Output the [x, y] coordinate of the center of the cell containing the given text.  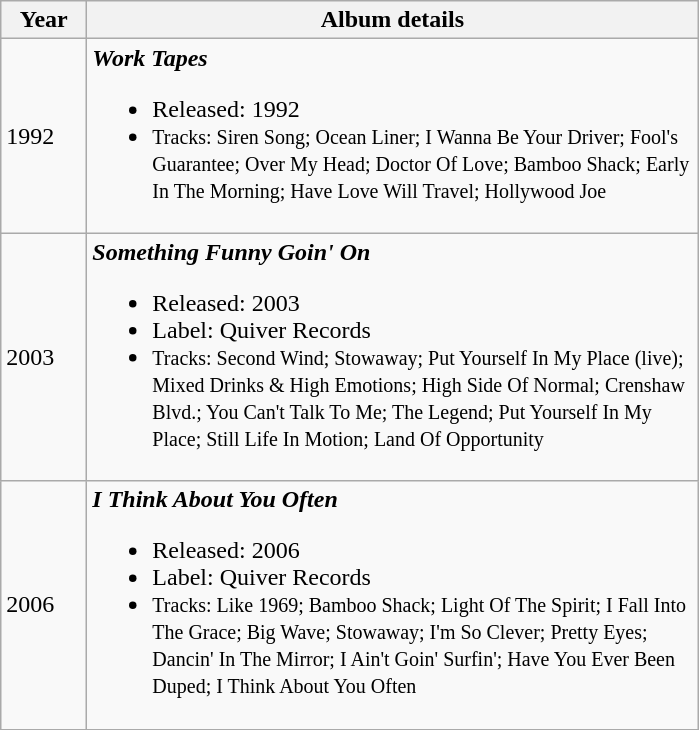
1992 [44, 136]
Year [44, 20]
2006 [44, 605]
Album details [392, 20]
2003 [44, 357]
